Pinpoint the cell where the given text exists, returning its [X, Y] midpoint coordinate. 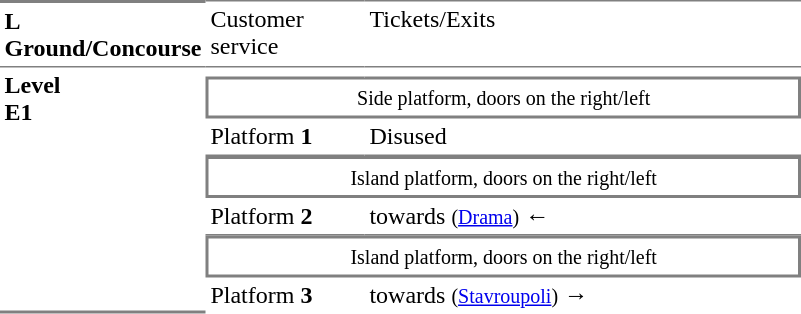
Customer service [286, 34]
Disused [583, 137]
Platform 1 [286, 137]
Platform 3 [286, 296]
towards (Stavroupoli) → [583, 296]
towards (Drama) ← [583, 217]
LGround/Concourse [103, 34]
Tickets/Exits [583, 34]
Platform 2 [286, 217]
LevelΕ1 [103, 191]
